Scan for the cell matching the given text and deliver its [X, Y] coordinate at center. 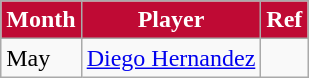
Ref [284, 20]
Month [41, 20]
Diego Hernandez [171, 58]
Player [171, 20]
May [41, 58]
